Return (X, Y) of the center of cell containing provided text 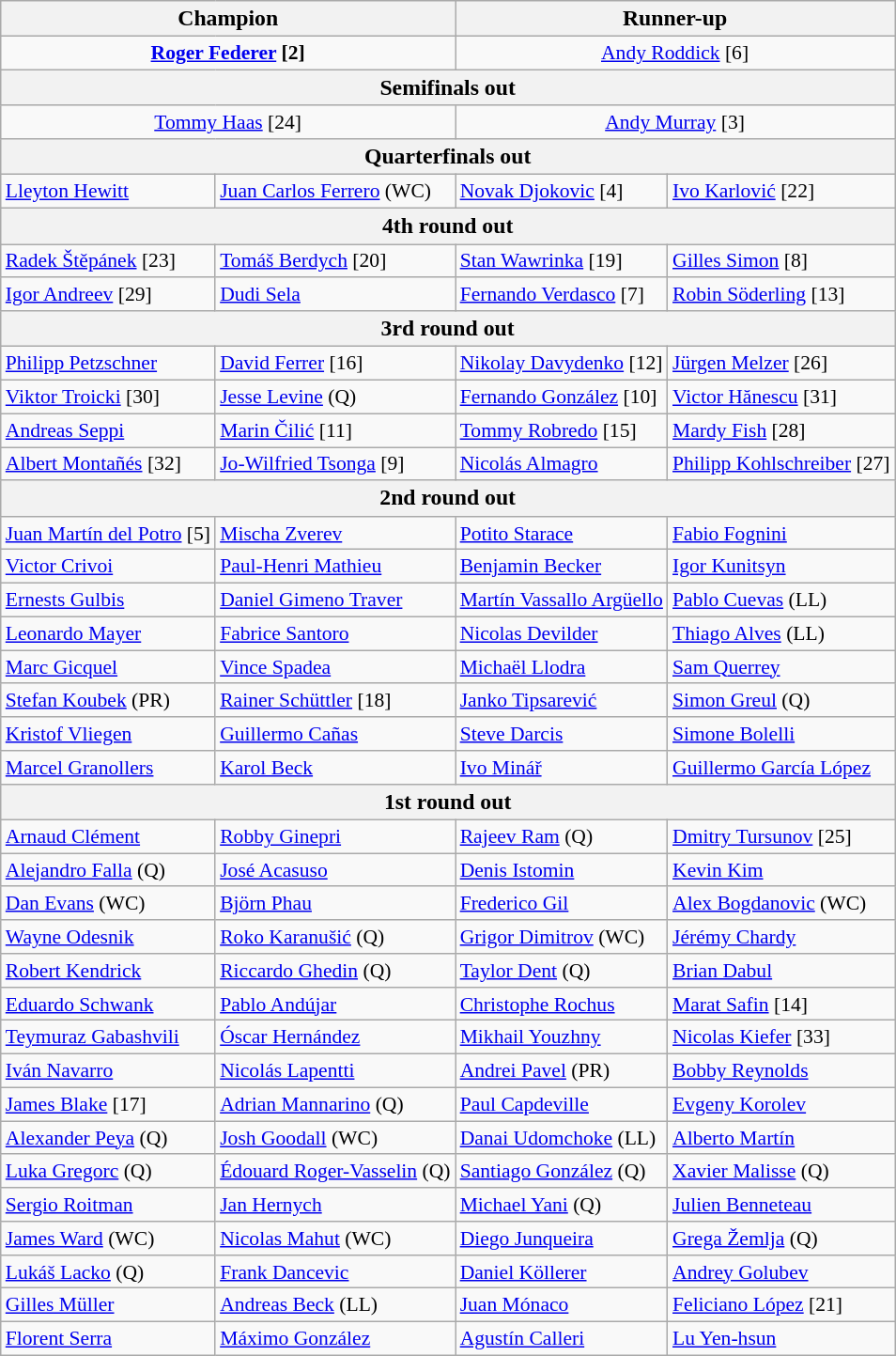
Arnaud Clément (108, 837)
Tomáš Berdych [20] (334, 261)
Juan Mónaco (562, 1305)
Tommy Robredo [15] (562, 430)
Vince Spadea (334, 667)
Igor Andreev [29] (108, 295)
1st round out (448, 803)
Rajeev Ram (Q) (562, 837)
Fernando González [10] (562, 397)
Grega Žemlja (Q) (781, 1239)
Andy Murray [3] (675, 123)
Juan Carlos Ferrero (WC) (334, 192)
Alberto Martín (781, 1138)
Andy Roddick [6] (675, 54)
Steve Darcis (562, 734)
Victor Crivoi (108, 567)
Tommy Haas [24] (228, 123)
Dan Evans (WC) (108, 904)
Frank Dancevic (334, 1272)
Ernests Gulbis (108, 600)
Adrian Mannarino (Q) (334, 1105)
Julien Benneteau (781, 1205)
Dmitry Tursunov [25] (781, 837)
Juan Martín del Potro [5] (108, 534)
Josh Goodall (WC) (334, 1138)
Denis Istomin (562, 870)
Simon Greul (Q) (781, 701)
Feliciano López [21] (781, 1305)
Daniel Gimeno Traver (334, 600)
Andreas Seppi (108, 430)
Simone Bolelli (781, 734)
Leonardo Mayer (108, 633)
Roko Karanušić (Q) (334, 937)
Robin Söderling [13] (781, 295)
Wayne Odesnik (108, 937)
Runner-up (675, 19)
Ivo Karlović [22] (781, 192)
Jürgen Melzer [26] (781, 364)
Alexander Peya (Q) (108, 1138)
Nicolas Devilder (562, 633)
Alex Bogdanovic (WC) (781, 904)
Andreas Beck (LL) (334, 1305)
Sam Querrey (781, 667)
Marc Gicquel (108, 667)
Agustín Calleri (562, 1339)
Mikhail Youzhny (562, 1037)
Victor Hănescu [31] (781, 397)
Gilles Müller (108, 1305)
Roger Federer [2] (228, 54)
Rainer Schüttler [18] (334, 701)
Bobby Reynolds (781, 1071)
Jan Hernych (334, 1205)
Daniel Köllerer (562, 1272)
Semifinals out (448, 88)
James Blake [17] (108, 1105)
Grigor Dimitrov (WC) (562, 937)
Evgeny Korolev (781, 1105)
2nd round out (448, 499)
Robert Kendrick (108, 971)
Pablo Andújar (334, 1005)
Lu Yen-hsun (781, 1339)
Paul-Henri Mathieu (334, 567)
Champion (228, 19)
Andrei Pavel (PR) (562, 1071)
Kristof Vliegen (108, 734)
Eduardo Schwank (108, 1005)
Jo-Wilfried Tsonga [9] (334, 464)
Luka Gregorc (Q) (108, 1172)
Xavier Malisse (Q) (781, 1172)
Michaël Llodra (562, 667)
Óscar Hernández (334, 1037)
Nicolás Lapentti (334, 1071)
Nicolás Almagro (562, 464)
Janko Tipsarević (562, 701)
Christophe Rochus (562, 1005)
Iván Navarro (108, 1071)
Benjamin Becker (562, 567)
Frederico Gil (562, 904)
Gilles Simon [8] (781, 261)
Radek Štěpánek [23] (108, 261)
Máximo González (334, 1339)
Guillermo García López (781, 768)
Mischa Zverev (334, 534)
Guillermo Cañas (334, 734)
Mardy Fish [28] (781, 430)
Kevin Kim (781, 870)
Stan Wawrinka [19] (562, 261)
Thiago Alves (LL) (781, 633)
Diego Junqueira (562, 1239)
Igor Kunitsyn (781, 567)
Lukáš Lacko (Q) (108, 1272)
Robby Ginepri (334, 837)
Fabrice Santoro (334, 633)
Jérémy Chardy (781, 937)
Karol Beck (334, 768)
Riccardo Ghedin (Q) (334, 971)
Dudi Sela (334, 295)
Albert Montañés [32] (108, 464)
3rd round out (448, 329)
Martín Vassallo Argüello (562, 600)
Fabio Fognini (781, 534)
Philipp Petzschner (108, 364)
Nicolas Kiefer [33] (781, 1037)
David Ferrer [16] (334, 364)
Ivo Minář (562, 768)
Marcel Granollers (108, 768)
Quarterfinals out (448, 157)
Nikolay Davydenko [12] (562, 364)
Paul Capdeville (562, 1105)
Nicolas Mahut (WC) (334, 1239)
Potito Starace (562, 534)
Pablo Cuevas (LL) (781, 600)
Sergio Roitman (108, 1205)
James Ward (WC) (108, 1239)
Novak Djokovic [4] (562, 192)
Björn Phau (334, 904)
Lleyton Hewitt (108, 192)
Stefan Koubek (PR) (108, 701)
Philipp Kohlschreiber [27] (781, 464)
Alejandro Falla (Q) (108, 870)
Michael Yani (Q) (562, 1205)
Florent Serra (108, 1339)
Jesse Levine (Q) (334, 397)
Danai Udomchoke (LL) (562, 1138)
Fernando Verdasco [7] (562, 295)
Brian Dabul (781, 971)
Viktor Troicki [30] (108, 397)
4th round out (448, 226)
Marat Safin [14] (781, 1005)
Teymuraz Gabashvili (108, 1037)
Édouard Roger-Vasselin (Q) (334, 1172)
Andrey Golubev (781, 1272)
Marin Čilić [11] (334, 430)
Taylor Dent (Q) (562, 971)
Santiago González (Q) (562, 1172)
José Acasuso (334, 870)
